Determine the [x, y] coordinate at the center of the cell enclosing the given text.  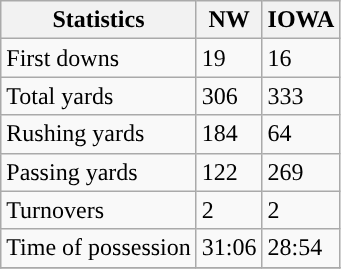
184 [229, 134]
NW [229, 20]
16 [301, 58]
First downs [99, 58]
122 [229, 172]
19 [229, 58]
28:54 [301, 248]
Rushing yards [99, 134]
306 [229, 96]
Time of possession [99, 248]
269 [301, 172]
Statistics [99, 20]
333 [301, 96]
31:06 [229, 248]
Passing yards [99, 172]
64 [301, 134]
IOWA [301, 20]
Turnovers [99, 210]
Total yards [99, 96]
